Return the (X, Y) coordinate for the center point of the cell that contains the specified text.  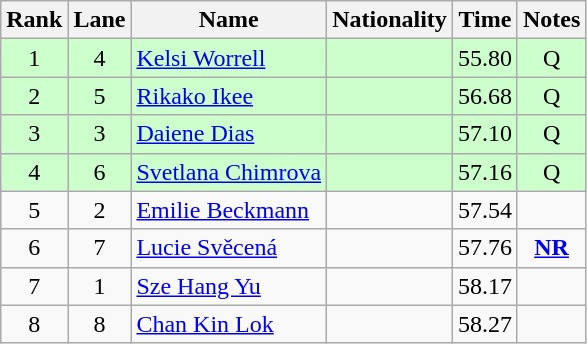
55.80 (484, 58)
58.27 (484, 324)
Sze Hang Yu (229, 286)
Svetlana Chimrova (229, 172)
Kelsi Worrell (229, 58)
Name (229, 20)
Emilie Beckmann (229, 210)
Notes (551, 20)
Daiene Dias (229, 134)
58.17 (484, 286)
57.54 (484, 210)
57.16 (484, 172)
57.76 (484, 248)
Nationality (390, 20)
57.10 (484, 134)
Lucie Svěcená (229, 248)
Chan Kin Lok (229, 324)
Lane (100, 20)
Time (484, 20)
Rank (34, 20)
NR (551, 248)
56.68 (484, 96)
Rikako Ikee (229, 96)
